Provide the (X, Y) coordinate of the cell's center where the given text is located.  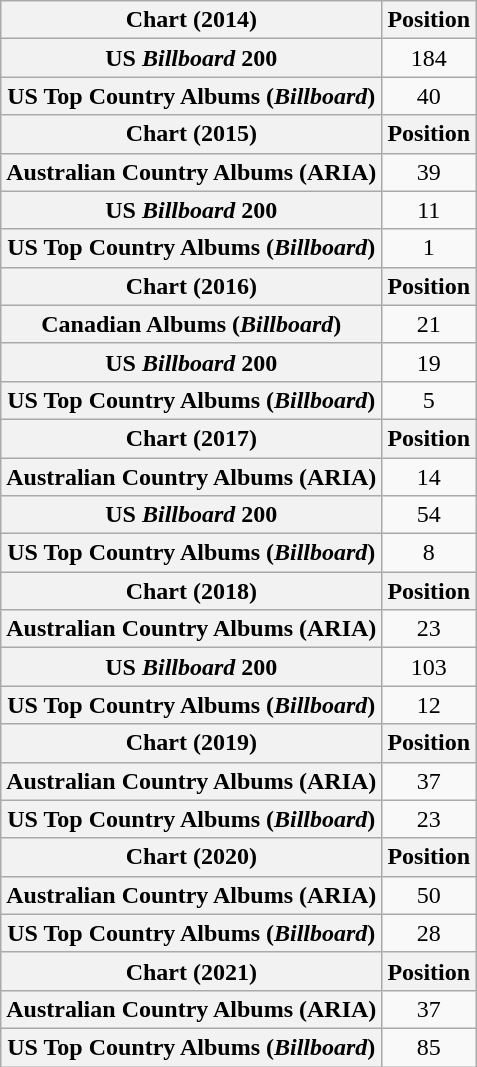
Chart (2020) (192, 857)
Chart (2015) (192, 134)
12 (429, 705)
Chart (2016) (192, 286)
Chart (2019) (192, 743)
11 (429, 210)
Chart (2014) (192, 20)
50 (429, 895)
Chart (2018) (192, 591)
184 (429, 58)
1 (429, 248)
19 (429, 362)
5 (429, 400)
Chart (2017) (192, 438)
39 (429, 172)
54 (429, 515)
Chart (2021) (192, 971)
21 (429, 324)
14 (429, 477)
103 (429, 667)
40 (429, 96)
28 (429, 933)
8 (429, 553)
85 (429, 1047)
Canadian Albums (Billboard) (192, 324)
